Return the (x, y) coordinate for the center point of the cell that contains the specified text.  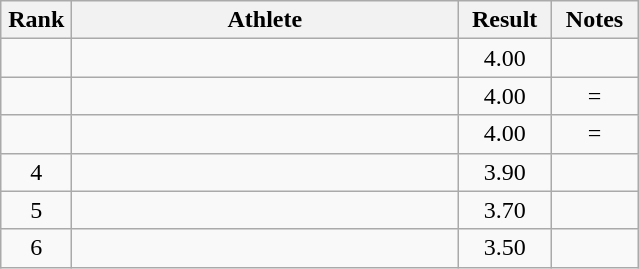
3.90 (505, 172)
3.50 (505, 248)
Athlete (265, 20)
Rank (36, 20)
4 (36, 172)
6 (36, 248)
Result (505, 20)
Notes (594, 20)
3.70 (505, 210)
5 (36, 210)
